Return the [x, y] coordinate for the center point of the cell that contains the specified text.  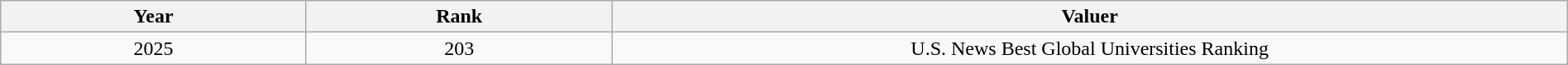
U.S. News Best Global Universities Ranking [1090, 48]
203 [459, 48]
Rank [459, 17]
Year [154, 17]
Valuer [1090, 17]
2025 [154, 48]
